Provide the [X, Y] coordinate of the cell's center where the given text is located.  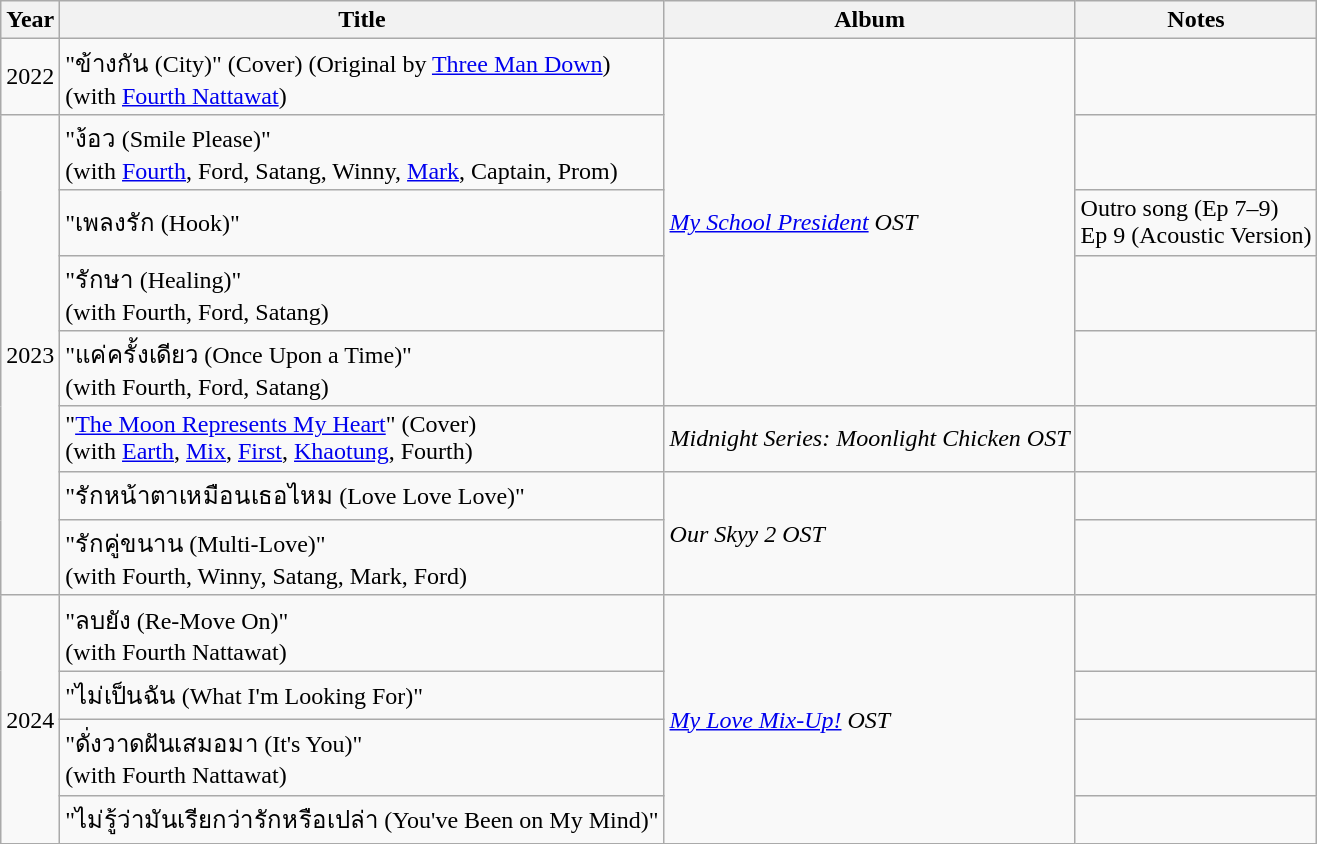
"The Moon Represents My Heart" (Cover)(with Earth, Mix, First, Khaotung, Fourth) [362, 438]
My School President OST [870, 222]
Notes [1196, 20]
Year [30, 20]
Outro song (Ep 7–9)Ep 9 (Acoustic Version) [1196, 222]
Our Skyy 2 OST [870, 533]
"ดั่งวาดฝันเสมอมา (It's You)"(with Fourth Nattawat) [362, 757]
Album [870, 20]
2023 [30, 354]
"รักคู่ขนาน (Multi-Love)"(with Fourth, Winny, Satang, Mark, Ford) [362, 558]
"ลบยัง (Re-Move On)"(with Fourth Nattawat) [362, 633]
"รักหน้าตาเหมือนเธอไหม (Love Love Love)" [362, 496]
"ง้อว (Smile Please)"(with Fourth, Ford, Satang, Winny, Mark, Captain, Prom) [362, 152]
"ไม่รู้ว่ามันเรียกว่ารักหรือเปล่า (You've Been on My Mind)" [362, 820]
Title [362, 20]
"ข้างกัน (City)" (Cover) (Original by Three Man Down)(with Fourth Nattawat) [362, 77]
2022 [30, 77]
"แค่ครั้งเดียว (Once Upon a Time)"(with Fourth, Ford, Satang) [362, 369]
Midnight Series: Moonlight Chicken OST [870, 438]
"เพลงรัก (Hook)" [362, 222]
2024 [30, 719]
"ไม่เป็นฉัน (What I'm Looking For)" [362, 696]
My Love Mix-Up! OST [870, 719]
"รักษา (Healing)"(with Fourth, Ford, Satang) [362, 293]
